For the text-containing cell, return its midpoint in (x, y) coordinate format. 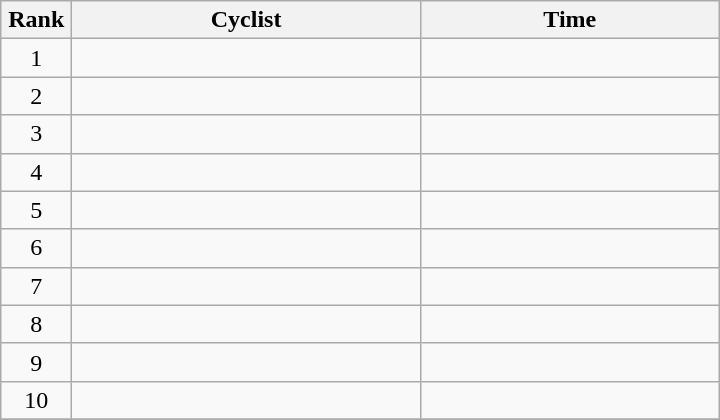
10 (36, 400)
6 (36, 248)
Rank (36, 20)
Cyclist (246, 20)
8 (36, 324)
1 (36, 58)
2 (36, 96)
4 (36, 172)
5 (36, 210)
7 (36, 286)
Time (570, 20)
9 (36, 362)
3 (36, 134)
